Extract the [X, Y] coordinate from the center of the cell holding the provided text.  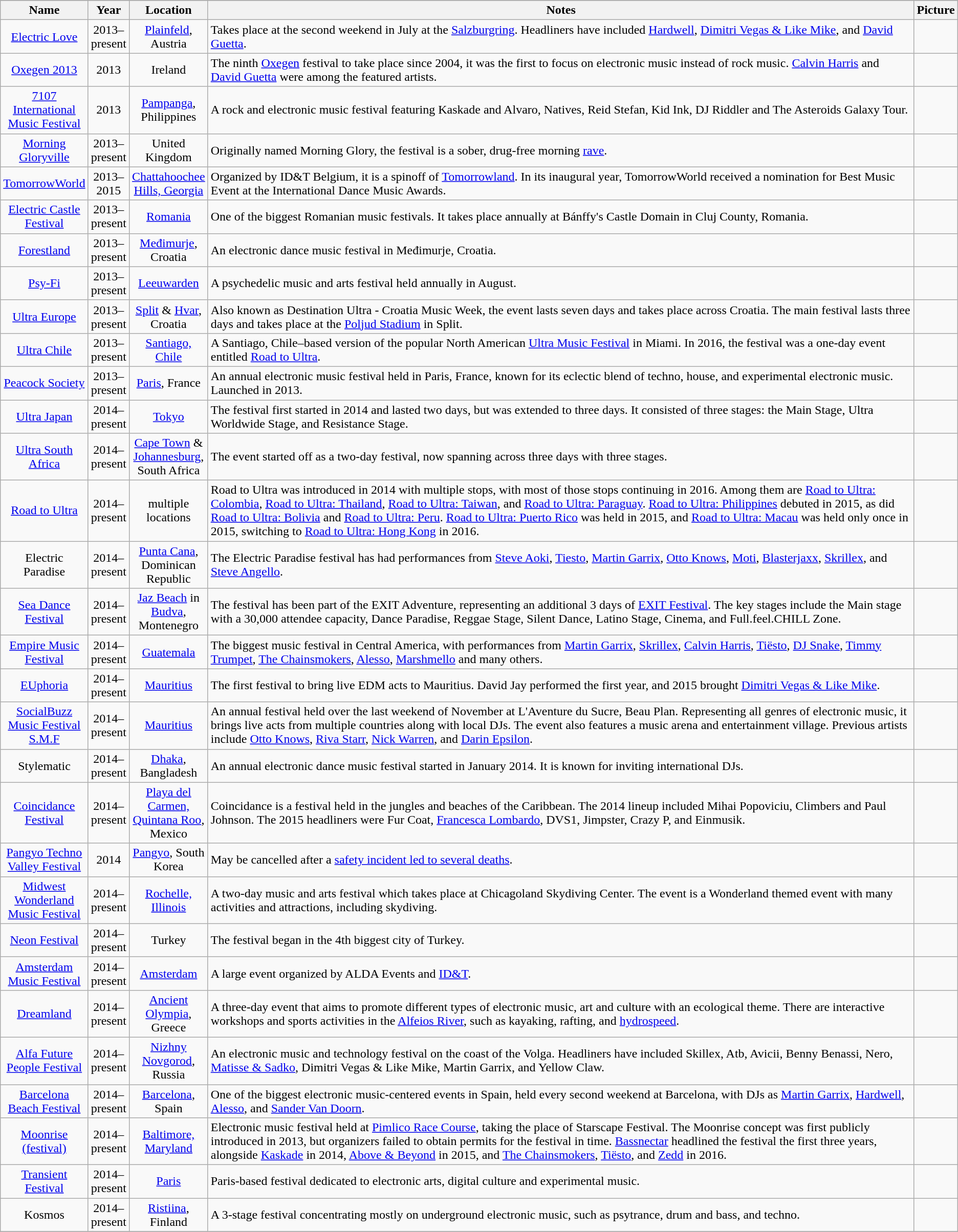
United Kingdom [169, 150]
Peacock Society [44, 383]
The festival began in the 4th biggest city of Turkey. [561, 940]
Road to Ultra [44, 511]
Midwest Wonderland Music Festival [44, 900]
Coincidance Festival [44, 812]
Pangyo, South Korea [169, 860]
Ultra South Africa [44, 457]
Sea Dance Festival [44, 612]
Santiago, Chile [169, 350]
Alfa Future People Festival [44, 1061]
Rochelle, Illinois [169, 900]
Originally named Morning Glory, the festival is a sober, drug-free morning rave. [561, 150]
Takes place at the second weekend in July at the Salzburgring. Headliners have included Hardwell, Dimitri Vegas & Like Mike, and David Guetta. [561, 37]
A psychedelic music and arts festival held annually in August. [561, 283]
Stylematic [44, 765]
Oxegen 2013 [44, 70]
Electric Love [44, 37]
SocialBuzz Music Festival S.M.F [44, 725]
The first festival to bring live EDM acts to Mauritius. David Jay performed the first year, and 2015 brought Dimitri Vegas & Like Mike. [561, 686]
Kosmos [44, 1215]
Barcelona, Spain [169, 1101]
Empire Music Festival [44, 652]
7107 International Music Festival [44, 110]
Paris [169, 1182]
A 3-stage festival concentrating mostly on underground electronic music, such as psytrance, drum and bass, and techno. [561, 1215]
Ristiina, Finland [169, 1215]
Electric Paradise [44, 565]
Playa del Carmen, Quintana Roo, Mexico [169, 812]
Ireland [169, 70]
Pangyo Techno Valley Festival [44, 860]
The event started off as a two-day festival, now spanning across three days with three stages. [561, 457]
Ultra Japan [44, 416]
Neon Festival [44, 940]
One of the biggest Romanian music festivals. It takes place annually at Bánffy's Castle Domain in Cluj County, Romania. [561, 217]
EUphoria [44, 686]
Transient Festival [44, 1182]
Year [108, 10]
Psy-Fi [44, 283]
Pampanga, Philippines [169, 110]
Punta Cana, Dominican Republic [169, 565]
Name [44, 10]
Notes [561, 10]
Split & Hvar, Croatia [169, 316]
Jaz Beach in Budva, Montenegro [169, 612]
Nizhny Novgorod, Russia [169, 1061]
Chattahoochee Hills, Georgia [169, 183]
Location [169, 10]
Baltimore, Maryland [169, 1141]
Ultra Chile [44, 350]
Turkey [169, 940]
An electronic dance music festival in Međimurje, Croatia. [561, 250]
2014 [108, 860]
Forestland [44, 250]
Dreamland [44, 1014]
Morning Gloryville [44, 150]
Barcelona Beach Festival [44, 1101]
May be cancelled after a safety incident led to several deaths. [561, 860]
Cape Town & Johannesburg, South Africa [169, 457]
Dhaka, Bangladesh [169, 765]
Electric Castle Festival [44, 217]
multiple locations [169, 511]
Amsterdam [169, 973]
TomorrowWorld [44, 183]
Romania [169, 217]
A large event organized by ALDA Events and ID&T. [561, 973]
Amsterdam Music Festival [44, 973]
Ultra Europe [44, 316]
Picture [935, 10]
Ancient Olympia, Greece [169, 1014]
A rock and electronic music festival featuring Kaskade and Alvaro, Natives, Reid Stefan, Kid Ink, DJ Riddler and The Asteroids Galaxy Tour. [561, 110]
2013–2015 [108, 183]
Guatemala [169, 652]
Moonrise (festival) [44, 1141]
Međimurje, Croatia [169, 250]
Leeuwarden [169, 283]
Paris-based festival dedicated to electronic arts, digital culture and experimental music. [561, 1182]
Tokyo [169, 416]
Plainfeld, Austria [169, 37]
An annual electronic dance music festival started in January 2014. It is known for inviting international DJs. [561, 765]
Paris, France [169, 383]
